Capture the cell that displays the provided text and extract its [x, y] central coordinate. 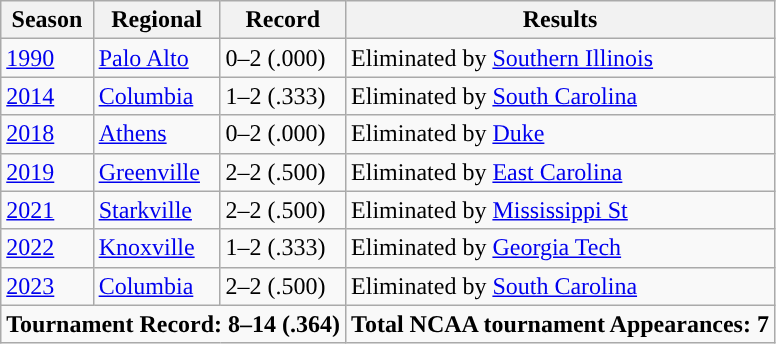
2018 [47, 134]
Tournament Record: 8–14 (.364) [174, 324]
Eliminated by Southern Illinois [560, 58]
Results [560, 20]
Greenville [156, 172]
Eliminated by Mississippi St [560, 210]
Knoxville [156, 248]
2019 [47, 172]
Athens [156, 134]
Eliminated by Duke [560, 134]
1990 [47, 58]
Palo Alto [156, 58]
2014 [47, 96]
Eliminated by Georgia Tech [560, 248]
Season [47, 20]
2023 [47, 286]
Record [283, 20]
2021 [47, 210]
Starkville [156, 210]
2022 [47, 248]
Total NCAA tournament Appearances: 7 [560, 324]
Regional [156, 20]
Eliminated by East Carolina [560, 172]
